Scan for the cell matching the given text and deliver its [X, Y] coordinate at center. 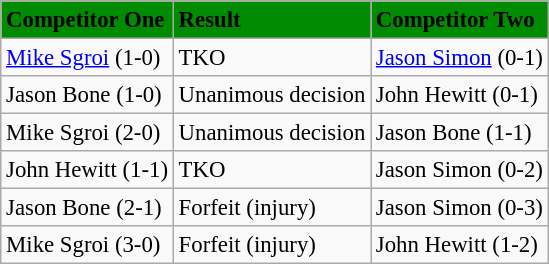
Jason Simon (0-2) [460, 170]
Result [272, 20]
Jason Bone (1-0) [88, 95]
Jason Bone (1-1) [460, 133]
Competitor Two [460, 20]
Mike Sgroi (3-0) [88, 245]
Competitor One [88, 20]
John Hewitt (1-2) [460, 245]
Jason Simon (0-1) [460, 58]
John Hewitt (0-1) [460, 95]
Jason Simon (0-3) [460, 208]
John Hewitt (1-1) [88, 170]
Mike Sgroi (2-0) [88, 133]
Mike Sgroi (1-0) [88, 58]
Jason Bone (2-1) [88, 208]
